Pinpoint the cell where the given text exists, returning its [X, Y] midpoint coordinate. 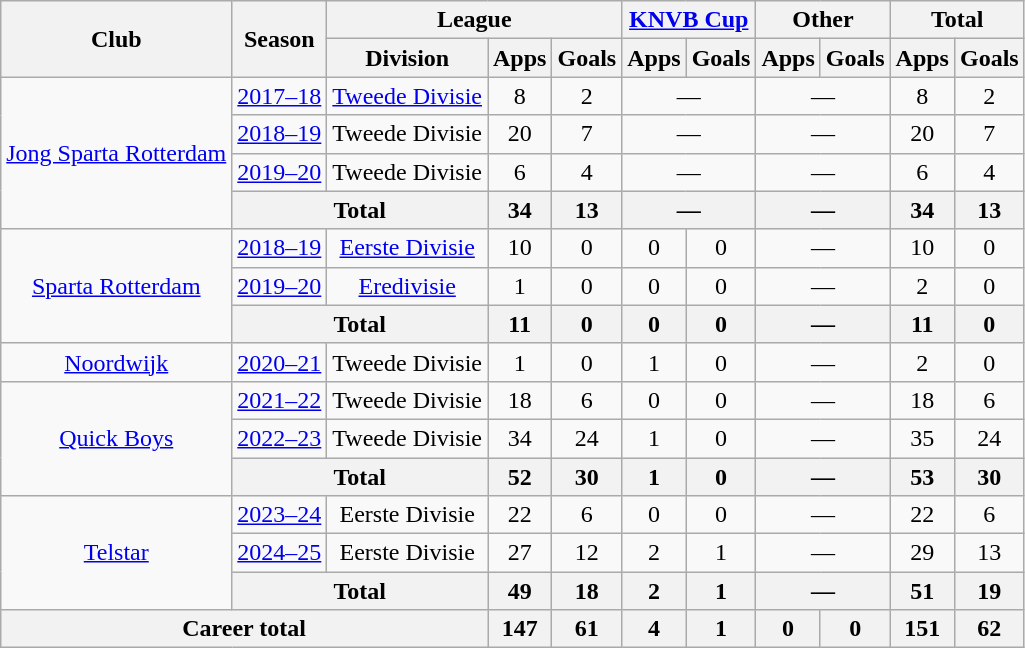
KNVB Cup [689, 20]
Noordwijk [116, 362]
Division [408, 58]
Quick Boys [116, 438]
51 [922, 591]
35 [922, 438]
2023–24 [280, 515]
Jong Sparta Rotterdam [116, 153]
147 [520, 629]
52 [520, 477]
151 [922, 629]
2021–22 [280, 400]
61 [587, 629]
29 [922, 553]
49 [520, 591]
12 [587, 553]
53 [922, 477]
Other [823, 20]
Career total [244, 629]
Season [280, 39]
2017–18 [280, 96]
Telstar [116, 553]
2022–23 [280, 438]
Club [116, 39]
Eredivisie [408, 286]
62 [989, 629]
League [474, 20]
19 [989, 591]
2024–25 [280, 553]
Sparta Rotterdam [116, 286]
2020–21 [280, 362]
27 [520, 553]
